For the text-containing cell, return its midpoint in [X, Y] coordinate format. 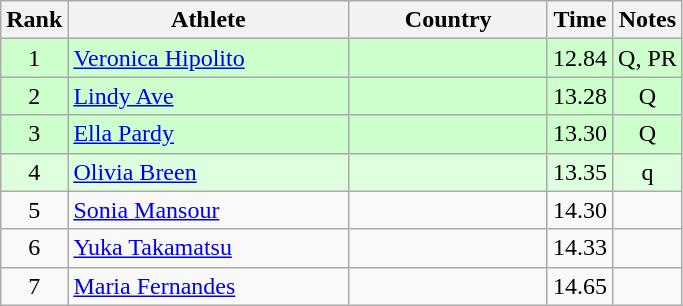
2 [34, 96]
12.84 [580, 58]
7 [34, 286]
Country [448, 20]
13.28 [580, 96]
Ella Pardy [208, 134]
Maria Fernandes [208, 286]
Q, PR [648, 58]
Lindy Ave [208, 96]
13.35 [580, 172]
Yuka Takamatsu [208, 248]
Rank [34, 20]
Veronica Hipolito [208, 58]
5 [34, 210]
Sonia Mansour [208, 210]
Notes [648, 20]
14.33 [580, 248]
Athlete [208, 20]
3 [34, 134]
14.65 [580, 286]
Olivia Breen [208, 172]
4 [34, 172]
1 [34, 58]
q [648, 172]
13.30 [580, 134]
6 [34, 248]
Time [580, 20]
14.30 [580, 210]
